Provide the (X, Y) coordinate of the cell's center where the given text is located.  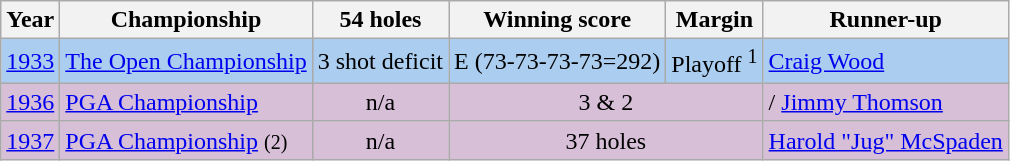
PGA Championship (2) (186, 140)
54 holes (380, 20)
1936 (30, 102)
Championship (186, 20)
37 holes (606, 140)
1937 (30, 140)
Playoff 1 (714, 62)
1933 (30, 62)
Winning score (558, 20)
3 shot deficit (380, 62)
/ Jimmy Thomson (886, 102)
Craig Wood (886, 62)
Year (30, 20)
PGA Championship (186, 102)
3 & 2 (606, 102)
Harold "Jug" McSpaden (886, 140)
E (73-73-73-73=292) (558, 62)
Runner-up (886, 20)
The Open Championship (186, 62)
Margin (714, 20)
